Return (x, y) of the center of cell containing provided text 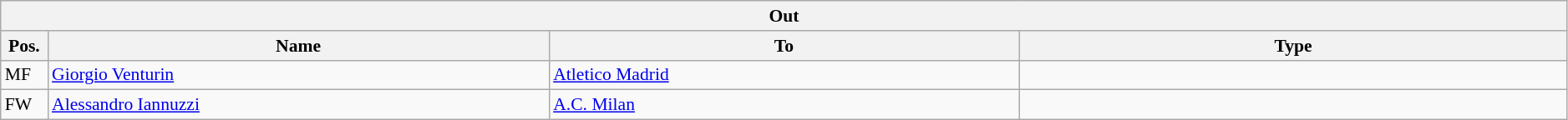
To (784, 46)
A.C. Milan (784, 105)
Out (784, 16)
Type (1293, 46)
FW (24, 105)
MF (24, 75)
Pos. (24, 46)
Giorgio Venturin (298, 75)
Atletico Madrid (784, 75)
Alessandro Iannuzzi (298, 105)
Name (298, 46)
